Scan for the cell matching the given text and deliver its (X, Y) coordinate at center. 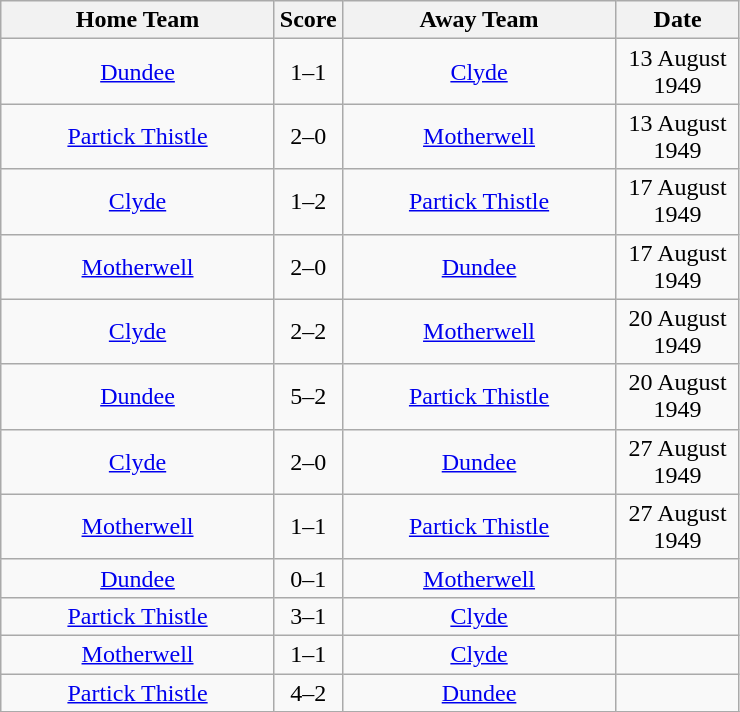
4–2 (308, 693)
Date (678, 20)
Home Team (138, 20)
3–1 (308, 616)
1–2 (308, 202)
5–2 (308, 396)
Score (308, 20)
0–1 (308, 578)
Away Team (479, 20)
2–2 (308, 332)
